Return [X, Y] of the center of cell containing provided text 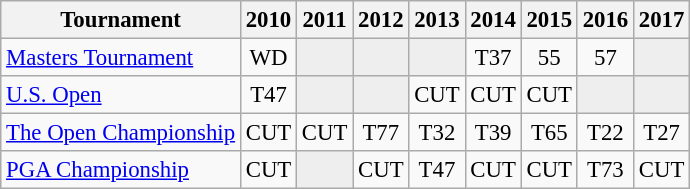
T27 [661, 133]
T37 [493, 58]
T22 [605, 133]
2011 [325, 20]
2010 [268, 20]
2017 [661, 20]
2016 [605, 20]
T39 [493, 133]
2012 [381, 20]
U.S. Open [121, 95]
T65 [549, 133]
Tournament [121, 20]
The Open Championship [121, 133]
WD [268, 58]
T77 [381, 133]
57 [605, 58]
PGA Championship [121, 170]
55 [549, 58]
2014 [493, 20]
T32 [437, 133]
2013 [437, 20]
Masters Tournament [121, 58]
T73 [605, 170]
2015 [549, 20]
